Detect which cell encompasses the target text, then output its [x, y] center coordinate. 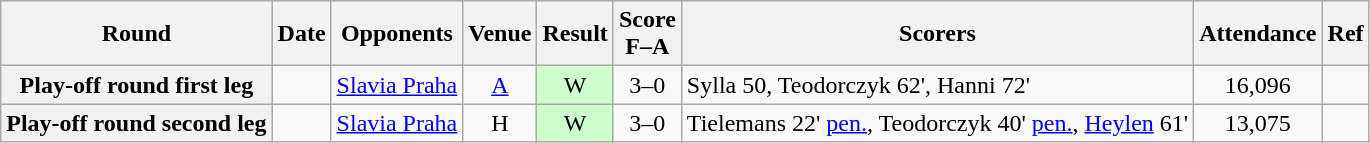
Date [302, 34]
ScoreF–A [647, 34]
Ref [1346, 34]
A [500, 85]
13,075 [1258, 123]
Round [136, 34]
Scorers [937, 34]
Opponents [397, 34]
Tielemans 22' pen., Teodorczyk 40' pen., Heylen 61' [937, 123]
Play-off round first leg [136, 85]
Play-off round second leg [136, 123]
16,096 [1258, 85]
Result [575, 34]
Attendance [1258, 34]
H [500, 123]
Venue [500, 34]
Sylla 50, Teodorczyk 62', Hanni 72' [937, 85]
